Return the [x, y] coordinate for the center point of the cell that contains the specified text.  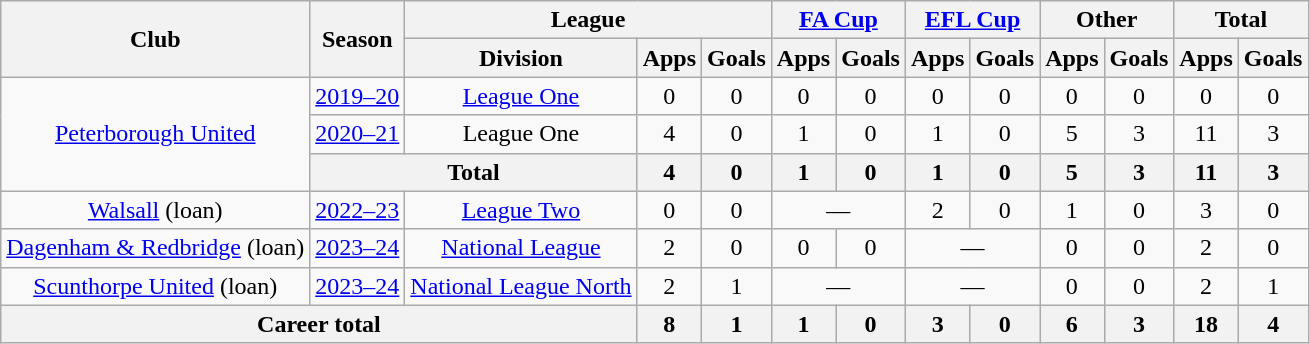
Club [156, 39]
Career total [319, 324]
Dagenham & Redbridge (loan) [156, 248]
Scunthorpe United (loan) [156, 286]
National League [521, 248]
2019–20 [358, 96]
8 [669, 324]
League Two [521, 210]
FA Cup [838, 20]
18 [1206, 324]
Season [358, 39]
League [588, 20]
EFL Cup [972, 20]
2022–23 [358, 210]
2020–21 [358, 134]
6 [1072, 324]
Division [521, 58]
National League North [521, 286]
Walsall (loan) [156, 210]
Other [1107, 20]
Peterborough United [156, 134]
